For the text-containing cell, return its midpoint in (X, Y) coordinate format. 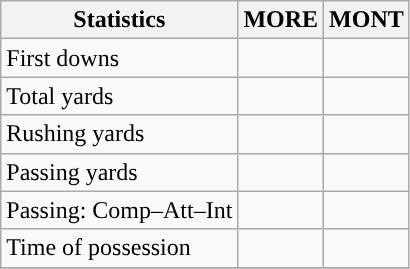
First downs (120, 58)
Statistics (120, 20)
MORE (281, 20)
Rushing yards (120, 134)
Passing: Comp–Att–Int (120, 210)
Total yards (120, 96)
MONT (367, 20)
Time of possession (120, 248)
Passing yards (120, 172)
